Locate the cell with the specified text and output its [x, y] center coordinate. 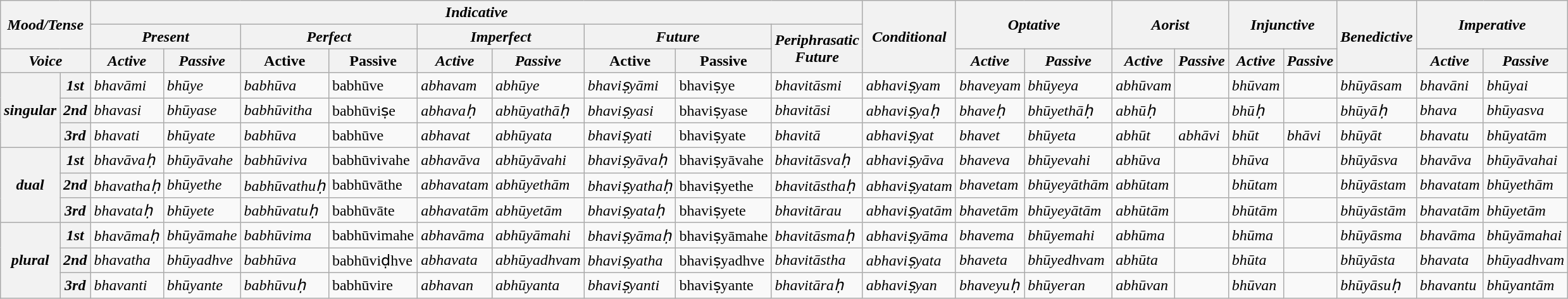
abhūyadhvam [538, 260]
bhūyāvahe [202, 161]
bhavataḥ [127, 211]
bhavāvaḥ [127, 161]
bhūyāstam [1377, 185]
bhavata [1450, 260]
bhūyāmahe [202, 235]
bhavitā [817, 135]
abhavaḥ [455, 110]
babhūviḍhve [373, 260]
abhavat [455, 135]
Voice [46, 61]
bhaviṣyataḥ [630, 211]
bhaveyam [990, 85]
bhūyadhvam [1526, 260]
abhūtām [1144, 211]
bhavati [127, 135]
abhaviṣyatām [909, 211]
Conditional [909, 37]
bhūyeta [1068, 135]
bhaviṣyadhve [724, 260]
bhūyedhvam [1068, 260]
bhaviṣyete [724, 211]
bhūyasva [1526, 110]
bhūyante [202, 285]
bhūyāmahai [1526, 235]
bhavitāraḥ [817, 285]
bhūt [1255, 135]
abhūyāvahi [538, 161]
bhūyantām [1526, 285]
abhūvan [1144, 285]
abhūvam [1144, 85]
bhavasi [127, 110]
bhaviṣyāmaḥ [630, 235]
bhavitārau [817, 211]
abhaviṣyaḥ [909, 110]
bhaveyuḥ [990, 285]
abhūtam [1144, 185]
abhaviṣyatam [909, 185]
bhavetām [990, 211]
bhavāmaḥ [127, 235]
bhūyāt [1377, 135]
bhūyethām [1526, 185]
plural [30, 260]
bhūḥ [1255, 110]
bhaviṣyati [630, 135]
abhavam [455, 85]
bhavatu [1450, 135]
abhaviṣyata [909, 260]
dual [30, 186]
babhūvitha [285, 110]
bhūyete [202, 211]
bhūyeya [1068, 85]
abhūma [1144, 235]
abhavāma [455, 235]
bhūyāsta [1377, 260]
bhūvam [1255, 85]
abhūyethām [538, 185]
bhūma [1255, 235]
Optative [1034, 25]
abhūyanta [538, 285]
bhavanti [127, 285]
bhāvi [1310, 135]
bhaviṣyasi [630, 110]
abhaviṣyan [909, 285]
bhūyai [1526, 85]
babhūvāte [373, 211]
bhaviṣyāvahe [724, 161]
bhaviṣyase [724, 110]
babhūvire [373, 285]
abhaviṣyāva [909, 161]
babhūvuḥ [285, 285]
abhūta [1144, 260]
babhūvima [285, 235]
babhūviṣe [373, 110]
Indicative [476, 13]
bhaviṣyanti [630, 285]
abhūḥ [1144, 110]
bhaveḥ [990, 110]
bhavatām [1450, 211]
bhūta [1255, 260]
abhūyetām [538, 211]
Imperfect [501, 37]
bhūyāsma [1377, 235]
bhaviṣyāmahe [724, 235]
PeriphrasaticFuture [817, 49]
bhūyāstām [1377, 211]
abhavatām [455, 211]
abhūyathāḥ [538, 110]
bhavatam [1450, 185]
bhavāma [1450, 235]
bhavet [990, 135]
abhūva [1144, 161]
bhūyāsam [1377, 85]
abhavata [455, 260]
abhūyata [538, 135]
bhūva [1255, 161]
babhūvāthe [373, 185]
bhūyeyātām [1068, 211]
bhūyāsva [1377, 161]
Aorist [1171, 25]
abhavāva [455, 161]
bhavitāstha [817, 260]
bhaveva [990, 161]
bhūyeran [1068, 285]
abhūt [1144, 135]
bhavathaḥ [127, 185]
bhūvan [1255, 285]
babhūvathuḥ [285, 185]
bhaviṣyāvaḥ [630, 161]
bhūyevahi [1068, 161]
bhūyase [202, 110]
bhavatha [127, 260]
bhūyāsuḥ [1377, 285]
Injunctive [1282, 25]
bhavetam [990, 185]
babhūviva [285, 161]
bhavāmi [127, 85]
abhavan [455, 285]
bhavitāsmi [817, 85]
bhavāva [1450, 161]
bhaviṣyatha [630, 260]
bhaviṣyāmi [630, 85]
abhūye [538, 85]
bhavantu [1450, 285]
bhūyāḥ [1377, 110]
babhūvimahe [373, 235]
babhūvatuḥ [285, 211]
bhūyemahi [1068, 235]
abhaviṣyāma [909, 235]
bhaveta [990, 260]
abhavatam [455, 185]
bhavāni [1450, 85]
abhūyāmahi [538, 235]
bhūyethe [202, 185]
bhūyetām [1526, 211]
bhaviṣyathaḥ [630, 185]
bhaviṣyethe [724, 185]
Imperative [1492, 25]
bhūyatām [1526, 135]
bhaviṣye [724, 85]
bhūtam [1255, 185]
bhūyate [202, 135]
abhaviṣyat [909, 135]
Future [678, 37]
bhavema [990, 235]
bhaviṣyante [724, 285]
Present [166, 37]
bhūyadhve [202, 260]
babhūvivahe [373, 161]
bhūyeyāthām [1068, 185]
bhavitāsthaḥ [817, 185]
bhavitāsvaḥ [817, 161]
bhava [1450, 110]
Perfect [329, 37]
singular [30, 110]
bhaviṣyate [724, 135]
bhūtām [1255, 211]
Mood/Tense [46, 25]
bhūyethāḥ [1068, 110]
bhavitāsi [817, 110]
bhūye [202, 85]
Benedictive [1377, 37]
abhāvi [1202, 135]
bhūyāvahai [1526, 161]
abhaviṣyam [909, 85]
bhavitāsmaḥ [817, 235]
